Search for the cell housing the specified text and yield its (X, Y) center coordinate. 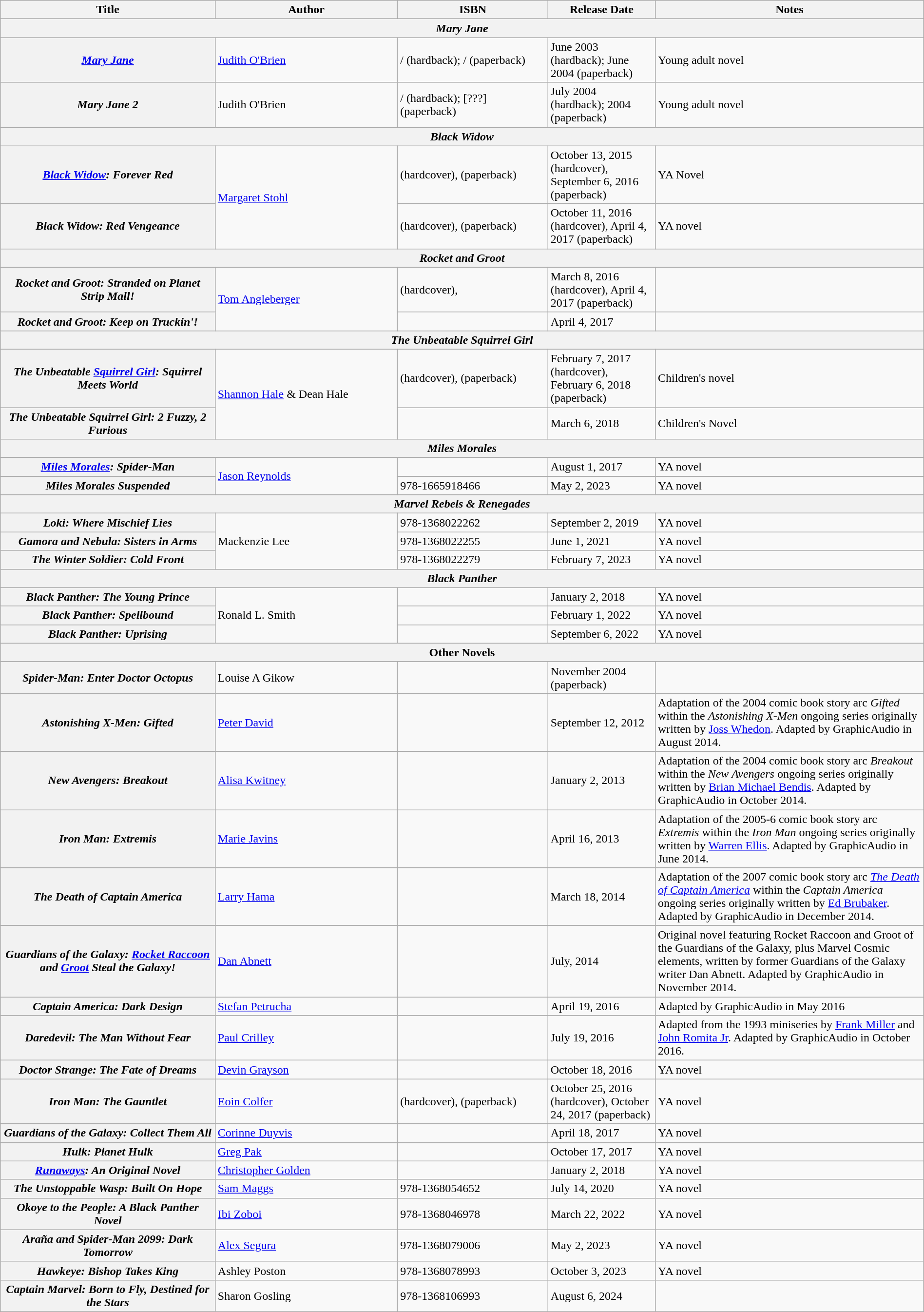
Astonishing X-Men: Gifted (108, 723)
March 8, 2016 (hardcover), April 4, 2017 (paperback) (601, 290)
March 18, 2014 (601, 897)
October 13, 2015 (hardcover), September 6, 2016 (paperback) (601, 175)
978-1368106993 (473, 1296)
Larry Hama (306, 897)
(hardcover), (473, 290)
Adapted by GraphicAudio in May 2016 (789, 1006)
Captain America: Dark Design (108, 1006)
Mary Jane 2 (108, 105)
Spider-Man: Enter Doctor Octopus (108, 678)
June 1, 2021 (601, 541)
September 2, 2019 (601, 523)
Sharon Gosling (306, 1296)
Louise A Gikow (306, 678)
August 6, 2024 (601, 1296)
Gamora and Nebula: Sisters in Arms (108, 541)
Black Panther: The Young Prince (108, 597)
/ (hardback); [???] (paperback) (473, 105)
Runaways: An Original Novel (108, 1170)
Devin Grayson (306, 1070)
978-1368022262 (473, 523)
Tom Angleberger (306, 299)
October 17, 2017 (601, 1152)
Okoye to the People: A Black Panther Novel (108, 1214)
Dan Abnett (306, 961)
Captain Marvel: Born to Fly, Destined for the Stars (108, 1296)
Other Novels (462, 652)
Black Widow (462, 137)
Jason Reynolds (306, 476)
978-1368022279 (473, 560)
Iron Man: The Gauntlet (108, 1101)
Loki: Where Mischief Lies (108, 523)
Miles Morales Suspended (108, 486)
The Unbeatable Squirrel Girl: Squirrel Meets World (108, 378)
Alex Segura (306, 1245)
Shannon Hale & Dean Hale (306, 394)
Doctor Strange: The Fate of Dreams (108, 1070)
Black Panther: Spellbound (108, 615)
YA Novel (789, 175)
978-1368078993 (473, 1271)
ISBN (473, 10)
Daredevil: The Man Without Fear (108, 1038)
Black Widow: Red Vengeance (108, 226)
Ibi Zoboi (306, 1214)
Sam Maggs (306, 1189)
July, 2014 (601, 961)
Stefan Petrucha (306, 1006)
Black Panther (462, 578)
Adapted from the 1993 miniseries by Frank Miller and John Romita Jr. Adapted by GraphicAudio in October 2016. (789, 1038)
October 25, 2016 (hardcover), October 24, 2017 (paperback) (601, 1101)
October 11, 2016 (hardcover), April 4, 2017 (paperback) (601, 226)
/ (hardback); / (paperback) (473, 60)
The Unbeatable Squirrel Girl: 2 Fuzzy, 2 Furious (108, 423)
Marvel Rebels & Renegades (462, 504)
September 6, 2022 (601, 634)
Title (108, 10)
Christopher Golden (306, 1170)
Ronald L. Smith (306, 615)
June 2003 (hardback); June 2004 (paperback) (601, 60)
Iron Man: Extremis (108, 839)
978-1368022255 (473, 541)
Peter David (306, 723)
February 1, 2022 (601, 615)
April 18, 2017 (601, 1133)
Guardians of the Galaxy: Rocket Raccoon and Groot Steal the Galaxy! (108, 961)
Rocket and Groot (462, 258)
October 3, 2023 (601, 1271)
The Winter Soldier: Cold Front (108, 560)
Ashley Poston (306, 1271)
978-1368079006 (473, 1245)
The Unbeatable Squirrel Girl (462, 340)
October 18, 2016 (601, 1070)
Marie Javins (306, 839)
February 7, 2023 (601, 560)
March 22, 2022 (601, 1214)
Araña and Spider-Man 2099: Dark Tomorrow (108, 1245)
September 12, 2012 (601, 723)
July 14, 2020 (601, 1189)
Black Widow: Forever Red (108, 175)
Mackenzie Lee (306, 541)
Children's novel (789, 378)
Rocket and Groot: Keep on Truckin'! (108, 321)
Hawkeye: Bishop Takes King (108, 1271)
August 1, 2017 (601, 467)
Guardians of the Galaxy: Collect Them All (108, 1133)
978-1368046978 (473, 1214)
The Death of Captain America (108, 897)
Paul Crilley (306, 1038)
Greg Pak (306, 1152)
January 2, 2013 (601, 780)
Alisa Kwitney (306, 780)
Black Panther: Uprising (108, 634)
The Unstoppable Wasp: Built On Hope (108, 1189)
Release Date (601, 10)
July 19, 2016 (601, 1038)
Rocket and Groot: Stranded on Planet Strip Mall! (108, 290)
978-1368054652 (473, 1189)
Eoin Colfer (306, 1101)
February 7, 2017 (hardcover), February 6, 2018 (paperback) (601, 378)
Margaret Stohl (306, 197)
April 19, 2016 (601, 1006)
Children's Novel (789, 423)
Miles Morales: Spider-Man (108, 467)
April 16, 2013 (601, 839)
July 2004 (hardback); 2004 (paperback) (601, 105)
Hulk: Planet Hulk (108, 1152)
Notes (789, 10)
April 4, 2017 (601, 321)
March 6, 2018 (601, 423)
November 2004 (paperback) (601, 678)
Corinne Duyvis (306, 1133)
Miles Morales (462, 449)
978-1665918466 (473, 486)
New Avengers: Breakout (108, 780)
Author (306, 10)
